For the text-containing cell, return its midpoint in (X, Y) coordinate format. 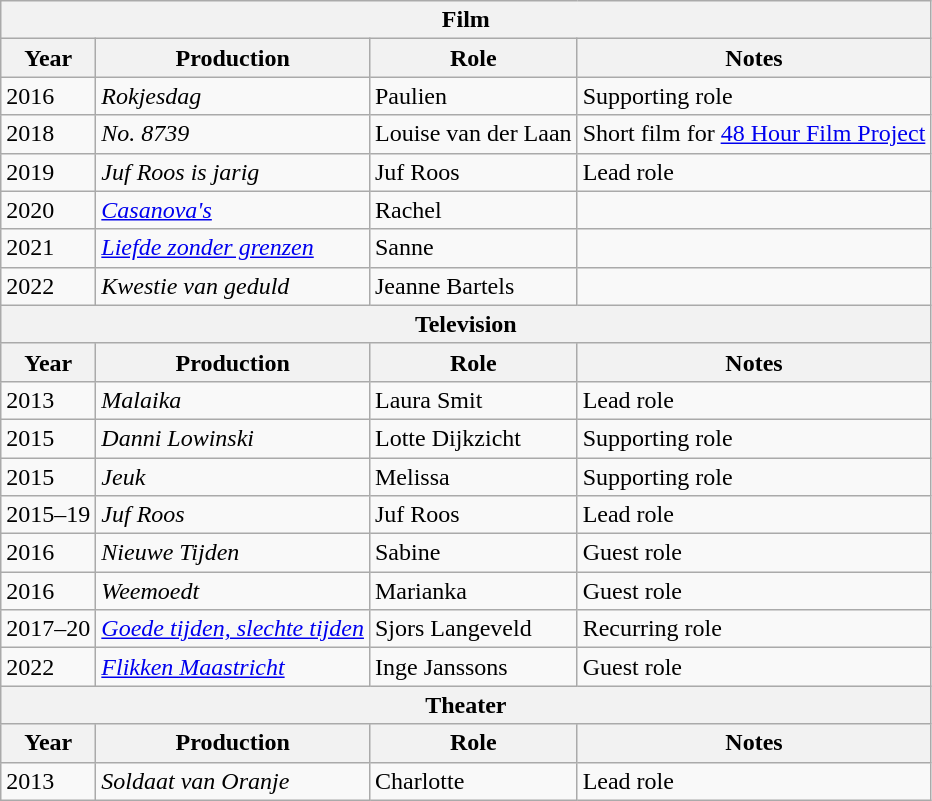
Casanova's (233, 210)
Marianka (473, 591)
Jeanne Bartels (473, 286)
2021 (48, 248)
Juf Roos is jarig (233, 172)
Malaika (233, 400)
Flikken Maastricht (233, 667)
Short film for 48 Hour Film Project (754, 134)
Film (466, 20)
Louise van der Laan (473, 134)
Laura Smit (473, 400)
Inge Janssons (473, 667)
Lotte Dijkzicht (473, 438)
No. 8739 (233, 134)
Melissa (473, 477)
Rachel (473, 210)
2015–19 (48, 515)
Theater (466, 705)
Sabine (473, 553)
Sjors Langeveld (473, 629)
Liefde zonder grenzen (233, 248)
Goede tijden, slechte tijden (233, 629)
Rokjesdag (233, 96)
2017–20 (48, 629)
2018 (48, 134)
Kwestie van geduld (233, 286)
Recurring role (754, 629)
Jeuk (233, 477)
Sanne (473, 248)
Paulien (473, 96)
Danni Lowinski (233, 438)
Soldaat van Oranje (233, 781)
Nieuwe Tijden (233, 553)
2019 (48, 172)
Charlotte (473, 781)
Television (466, 324)
2020 (48, 210)
Weemoedt (233, 591)
